From the cell containing the given text, extract its center point as [x, y] coordinate. 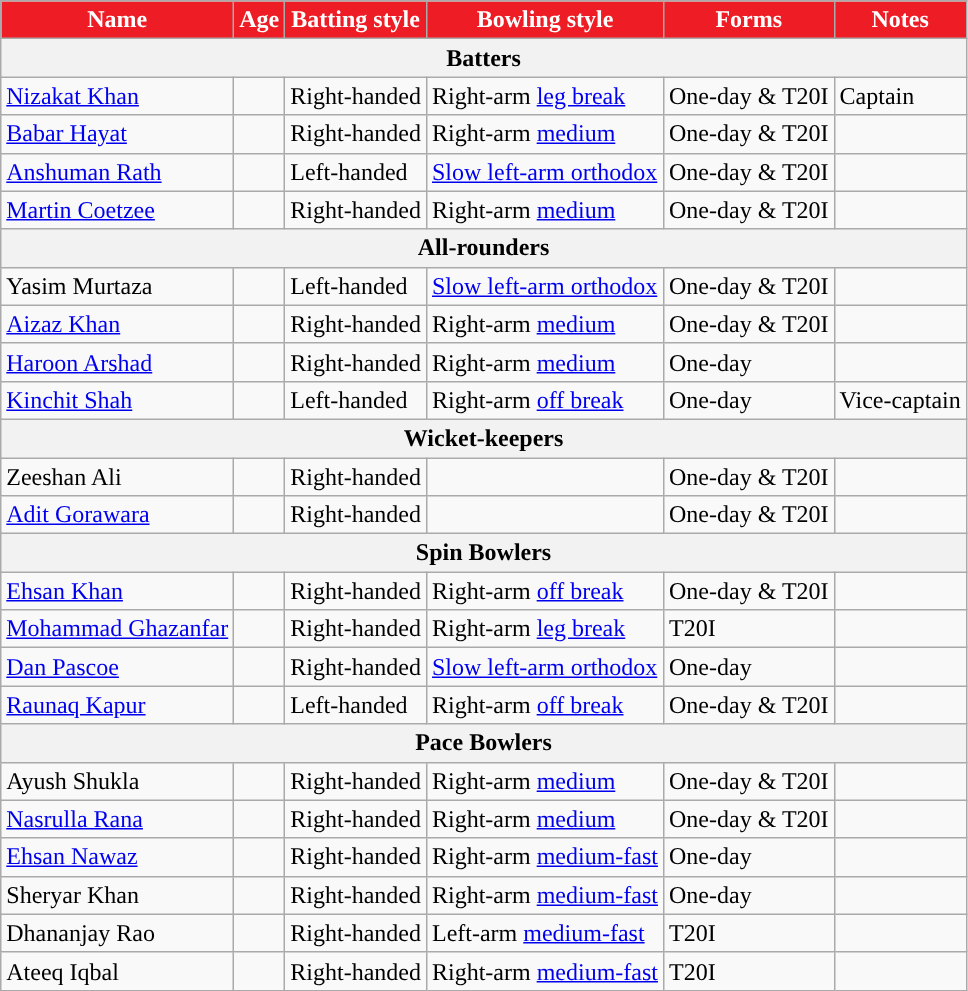
Raunaq Kapur [118, 705]
Zeeshan Ali [118, 477]
Spin Bowlers [484, 553]
Notes [900, 20]
Ateeq Iqbal [118, 971]
Forms [748, 20]
Anshuman Rath [118, 172]
Adit Gorawara [118, 515]
Kinchit Shah [118, 400]
Mohammad Ghazanfar [118, 629]
Left-arm medium-fast [544, 933]
Dan Pascoe [118, 667]
Ehsan Khan [118, 591]
Martin Coetzee [118, 210]
Dhananjay Rao [118, 933]
Haroon Arshad [118, 362]
Babar Hayat [118, 134]
Vice-captain [900, 400]
Captain [900, 96]
Pace Bowlers [484, 743]
Sheryar Khan [118, 895]
Nizakat Khan [118, 96]
Ehsan Nawaz [118, 857]
Wicket-keepers [484, 438]
Yasim Murtaza [118, 286]
Batting style [356, 20]
Nasrulla Rana [118, 819]
Ayush Shukla [118, 781]
Batters [484, 58]
Bowling style [544, 20]
All-rounders [484, 248]
Name [118, 20]
Aizaz Khan [118, 324]
Age [260, 20]
